Output the [x, y] coordinate of the center of the cell containing the given text.  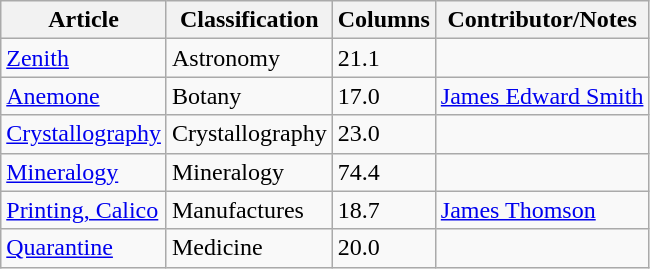
23.0 [384, 134]
Printing, Calico [84, 210]
74.4 [384, 172]
Classification [249, 20]
17.0 [384, 96]
Quarantine [84, 248]
Botany [249, 96]
18.7 [384, 210]
Manufactures [249, 210]
Medicine [249, 248]
James Thomson [542, 210]
20.0 [384, 248]
Astronomy [249, 58]
Columns [384, 20]
Zenith [84, 58]
Contributor/Notes [542, 20]
James Edward Smith [542, 96]
Anemone [84, 96]
Article [84, 20]
21.1 [384, 58]
